Scan for the cell matching the given text and deliver its [X, Y] coordinate at center. 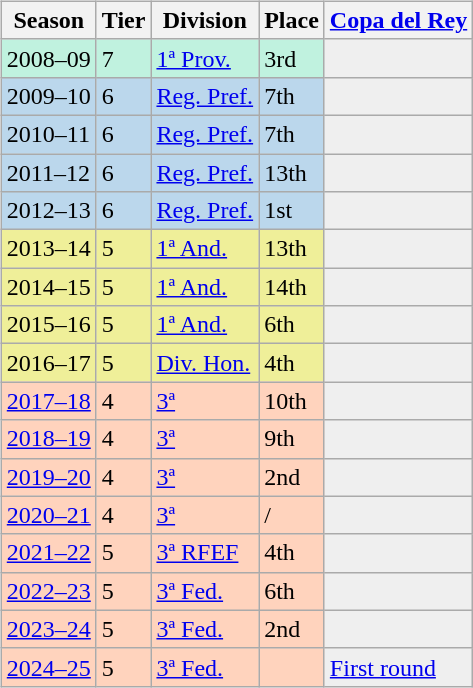
3rd [292, 58]
Division [205, 20]
2024–25 [48, 667]
10th [292, 401]
/ [292, 515]
2011–12 [48, 173]
2017–18 [48, 401]
2008–09 [48, 58]
2013–14 [48, 249]
2015–16 [48, 325]
2009–10 [48, 96]
7 [124, 58]
9th [292, 439]
1ª Prov. [205, 58]
First round [398, 667]
Season [48, 20]
3ª RFEF [205, 553]
2014–15 [48, 287]
2022–23 [48, 591]
2012–13 [48, 211]
2018–19 [48, 439]
2020–21 [48, 515]
2016–17 [48, 363]
2023–24 [48, 629]
Tier [124, 20]
2019–20 [48, 477]
2021–22 [48, 553]
Copa del Rey [398, 20]
14th [292, 287]
1st [292, 211]
2010–11 [48, 134]
Place [292, 20]
Div. Hon. [205, 363]
